Output the [x, y] coordinate of the center of the cell containing the given text.  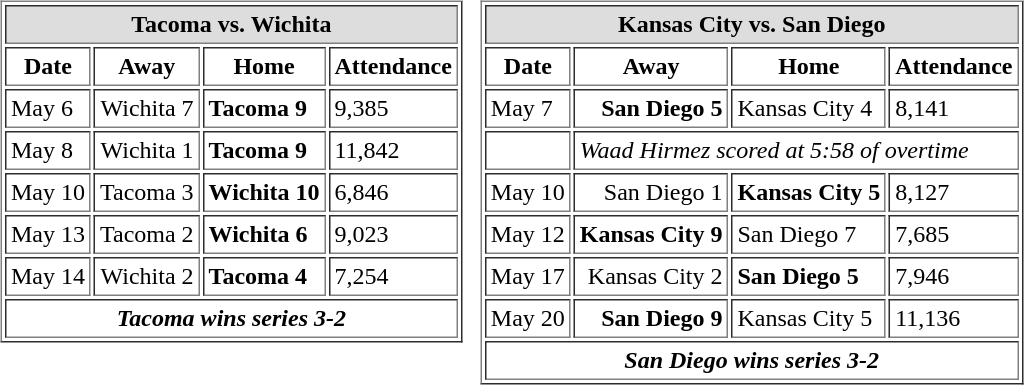
Waad Hirmez scored at 5:58 of overtime [796, 150]
San Diego 7 [810, 234]
San Diego 9 [652, 318]
7,254 [394, 276]
Wichita 1 [147, 150]
May 20 [528, 318]
San Diego wins series 3-2 [752, 360]
May 12 [528, 234]
Wichita 7 [147, 108]
11,842 [394, 150]
May 8 [48, 150]
Wichita 2 [147, 276]
May 17 [528, 276]
9,023 [394, 234]
Wichita 6 [264, 234]
San Diego 1 [652, 192]
Wichita 10 [264, 192]
Tacoma 4 [264, 276]
Tacoma 2 [147, 234]
7,685 [954, 234]
Kansas City 2 [652, 276]
May 6 [48, 108]
Kansas City vs. San Diego [752, 24]
May 13 [48, 234]
Tacoma 3 [147, 192]
9,385 [394, 108]
Kansas City 9 [652, 234]
May 7 [528, 108]
May 14 [48, 276]
7,946 [954, 276]
8,127 [954, 192]
Tacoma wins series 3-2 [232, 318]
Tacoma vs. Wichita [232, 24]
Kansas City 4 [810, 108]
8,141 [954, 108]
11,136 [954, 318]
6,846 [394, 192]
